Determine the [x, y] coordinate at the center of the cell enclosing the given text.  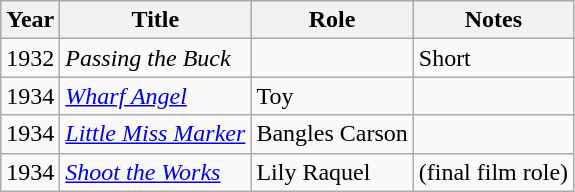
Notes [493, 20]
Year [30, 20]
Wharf Angel [156, 96]
Title [156, 20]
Passing the Buck [156, 58]
Lily Raquel [332, 172]
Bangles Carson [332, 134]
Little Miss Marker [156, 134]
(final film role) [493, 172]
Shoot the Works [156, 172]
Toy [332, 96]
1932 [30, 58]
Short [493, 58]
Role [332, 20]
